Provide the [X, Y] coordinate of the cell's center where the given text is located.  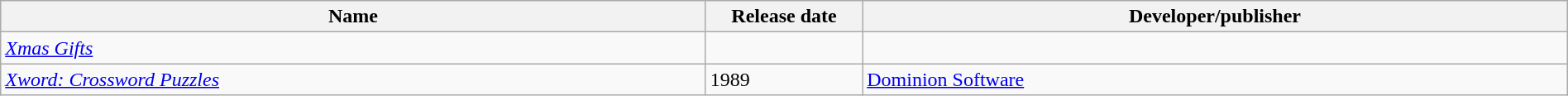
Xmas Gifts [354, 48]
1989 [784, 79]
Xword: Crossword Puzzles [354, 79]
Dominion Software [1216, 79]
Developer/publisher [1216, 17]
Name [354, 17]
Release date [784, 17]
